Identify which cell holds the provided text, then report its (x, y) central coordinate. 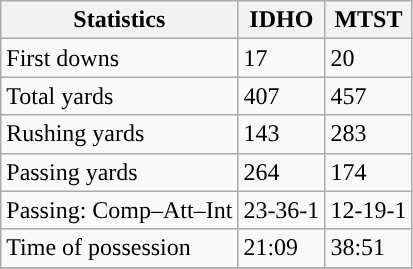
174 (368, 172)
20 (368, 58)
283 (368, 134)
143 (282, 134)
MTST (368, 20)
17 (282, 58)
407 (282, 96)
Total yards (120, 96)
12-19-1 (368, 210)
IDHO (282, 20)
Statistics (120, 20)
Time of possession (120, 248)
38:51 (368, 248)
23-36-1 (282, 210)
457 (368, 96)
264 (282, 172)
21:09 (282, 248)
Rushing yards (120, 134)
Passing: Comp–Att–Int (120, 210)
First downs (120, 58)
Passing yards (120, 172)
